Pinpoint the cell where the given text exists, returning its [X, Y] midpoint coordinate. 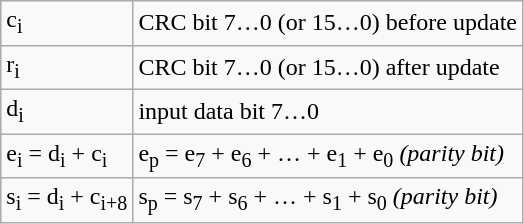
ri [67, 67]
di [67, 111]
ei = di + ci [67, 156]
si = di + ci+8 [67, 200]
sp = s7 + s6 + … + s1 + s0 (parity bit) [328, 200]
input data bit 7…0 [328, 111]
ci [67, 23]
CRC bit 7…0 (or 15…0) before update [328, 23]
CRC bit 7…0 (or 15…0) after update [328, 67]
ep = e7 + e6 + … + e1 + e0 (parity bit) [328, 156]
